Identify which cell holds the provided text, then report its [X, Y] central coordinate. 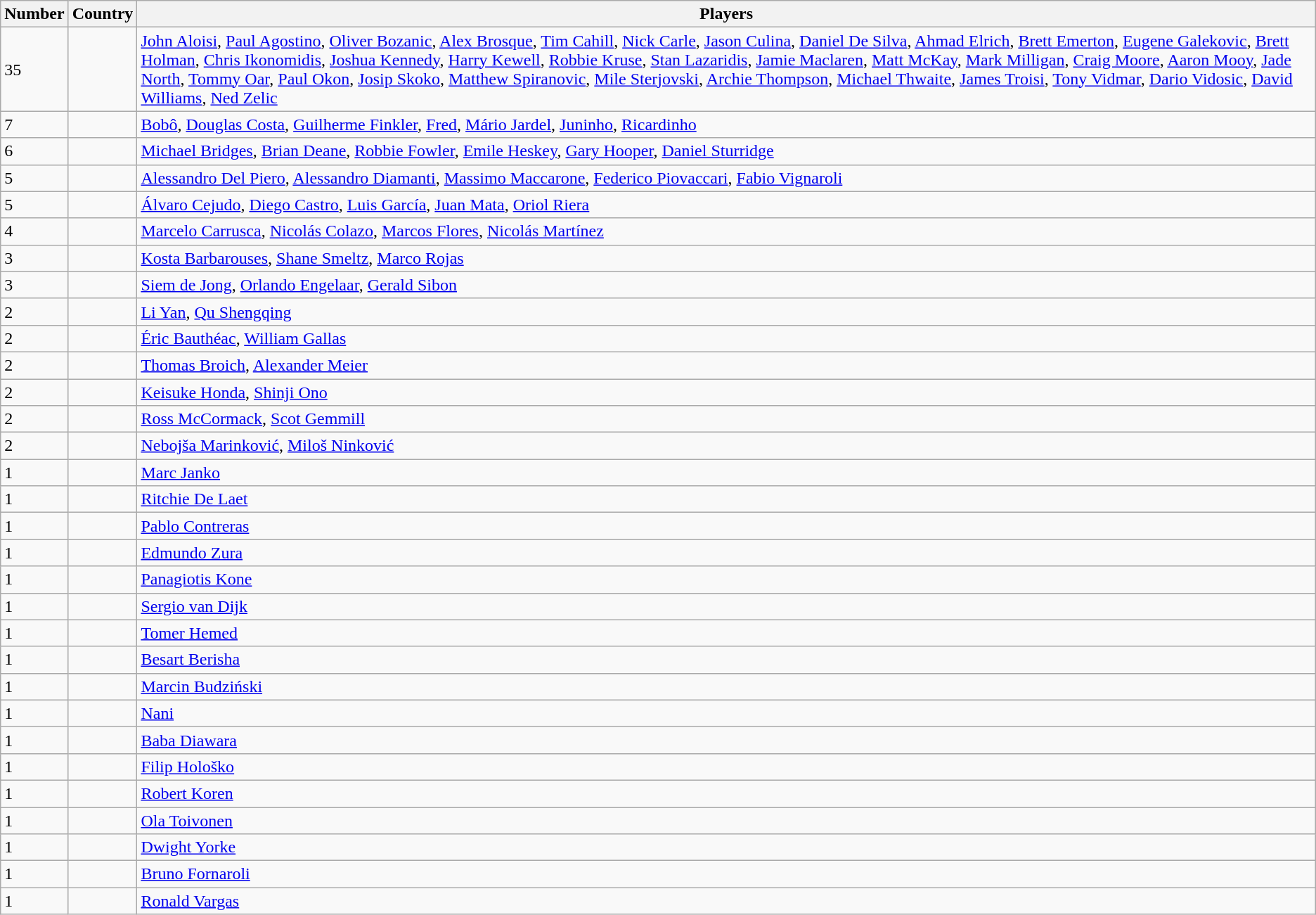
Panagiotis Kone [726, 580]
Álvaro Cejudo, Diego Castro, Luis García, Juan Mata, Oriol Riera [726, 205]
Kosta Barbarouses, Shane Smeltz, Marco Rojas [726, 258]
Thomas Broich, Alexander Meier [726, 365]
Alessandro Del Piero, Alessandro Diamanti, Massimo Maccarone, Federico Piovaccari, Fabio Vignaroli [726, 178]
Bruno Fornaroli [726, 874]
Edmundo Zura [726, 553]
Players [726, 14]
Dwight Yorke [726, 847]
Marcelo Carrusca, Nicolás Colazo, Marcos Flores, Nicolás Martínez [726, 231]
Marcin Budziński [726, 686]
Tomer Hemed [726, 633]
Li Yan, Qu Shengqing [726, 312]
Besart Berisha [726, 660]
Pablo Contreras [726, 526]
4 [34, 231]
Baba Diawara [726, 740]
Éric Bauthéac, William Gallas [726, 338]
Nani [726, 713]
Michael Bridges, Brian Deane, Robbie Fowler, Emile Heskey, Gary Hooper, Daniel Sturridge [726, 151]
Keisuke Honda, Shinji Ono [726, 392]
Ola Toivonen [726, 821]
Country [103, 14]
Ronald Vargas [726, 901]
Ritchie De Laet [726, 499]
Ross McCormack, Scot Gemmill [726, 419]
Number [34, 14]
6 [34, 151]
Siem de Jong, Orlando Engelaar, Gerald Sibon [726, 285]
Marc Janko [726, 473]
Nebojša Marinković, Miloš Ninković [726, 446]
Bobô, Douglas Costa, Guilherme Finkler, Fred, Mário Jardel, Juninho, Ricardinho [726, 124]
Robert Koren [726, 793]
35 [34, 69]
Sergio van Dijk [726, 606]
Filip Hološko [726, 767]
7 [34, 124]
